Provide the (x, y) coordinate of the cell's center where the given text is located.  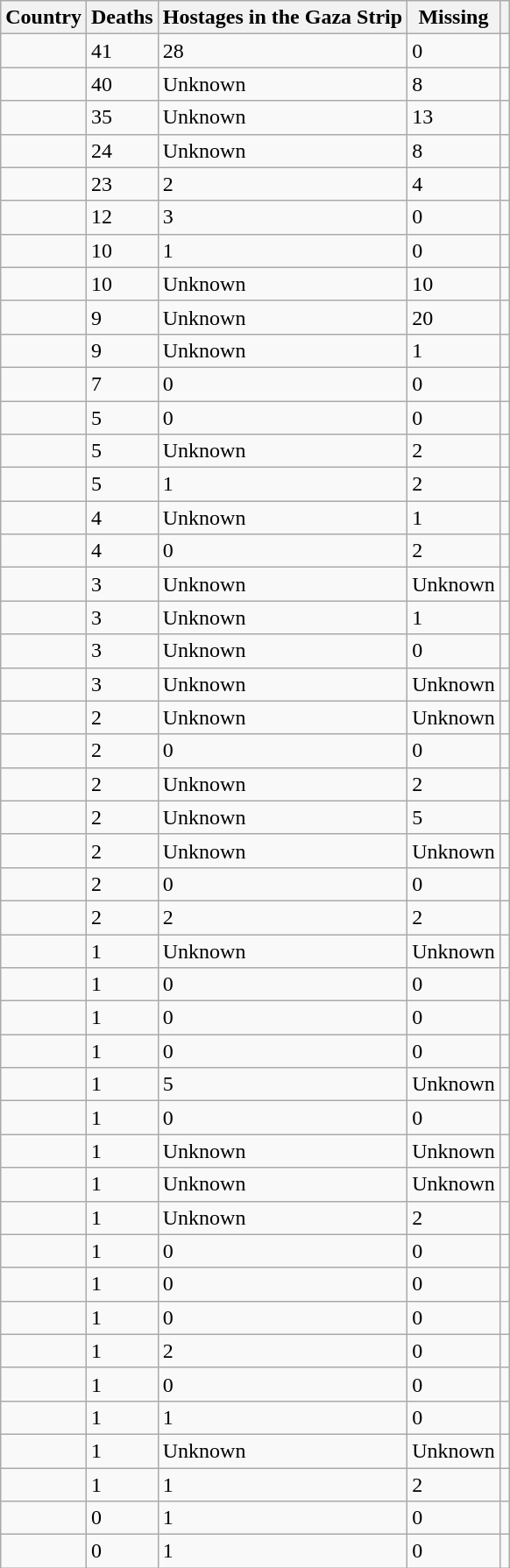
24 (122, 151)
12 (122, 217)
13 (454, 117)
Country (44, 18)
28 (282, 51)
35 (122, 117)
40 (122, 84)
23 (122, 184)
20 (454, 317)
41 (122, 51)
Deaths (122, 18)
Missing (454, 18)
Hostages in the Gaza Strip (282, 18)
7 (122, 384)
